Locate the cell with the specified text and output its (X, Y) center coordinate. 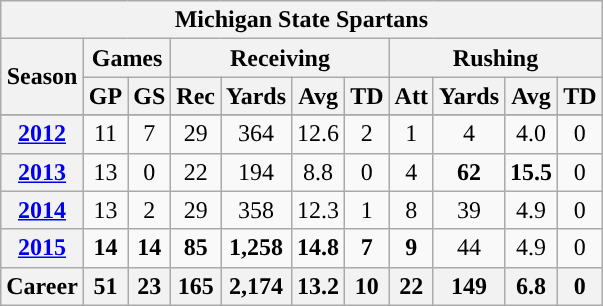
2014 (42, 210)
Games (126, 58)
13.2 (318, 286)
9 (411, 248)
1,258 (256, 248)
2012 (42, 134)
2015 (42, 248)
8.8 (318, 172)
Receiving (280, 58)
364 (256, 134)
149 (468, 286)
358 (256, 210)
165 (196, 286)
194 (256, 172)
Season (42, 77)
Rushing (496, 58)
51 (105, 286)
Rec (196, 96)
Career (42, 286)
39 (468, 210)
15.5 (532, 172)
GP (105, 96)
4.0 (532, 134)
Michigan State Spartans (302, 20)
11 (105, 134)
12.6 (318, 134)
8 (411, 210)
44 (468, 248)
85 (196, 248)
2013 (42, 172)
10 (367, 286)
14.8 (318, 248)
Att (411, 96)
62 (468, 172)
12.3 (318, 210)
6.8 (532, 286)
GS (150, 96)
2,174 (256, 286)
23 (150, 286)
